Output the [X, Y] coordinate of the center of the cell containing the given text.  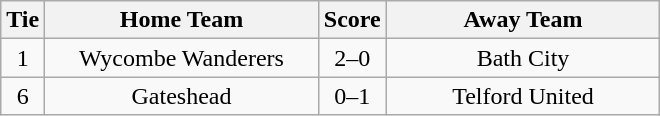
Tie [23, 20]
6 [23, 96]
Wycombe Wanderers [182, 58]
Score [352, 20]
1 [23, 58]
Gateshead [182, 96]
Away Team [523, 20]
Telford United [523, 96]
Bath City [523, 58]
Home Team [182, 20]
2–0 [352, 58]
0–1 [352, 96]
